Find where the given text appears and provide that cell's center as [x, y] coordinate. 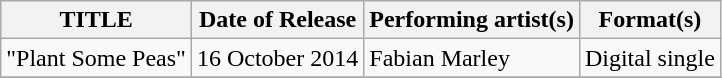
Format(s) [650, 20]
Digital single [650, 58]
TITLE [96, 20]
Performing artist(s) [472, 20]
Date of Release [277, 20]
"Plant Some Peas" [96, 58]
16 October 2014 [277, 58]
Fabian Marley [472, 58]
